Search for the cell housing the specified text and yield its [X, Y] center coordinate. 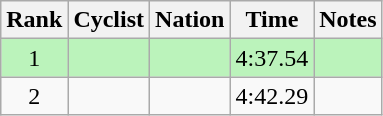
Cyclist [109, 20]
Rank [34, 20]
2 [34, 96]
4:37.54 [272, 58]
Time [272, 20]
Notes [348, 20]
Nation [190, 20]
4:42.29 [272, 96]
1 [34, 58]
